Detect which cell encompasses the target text, then output its (x, y) center coordinate. 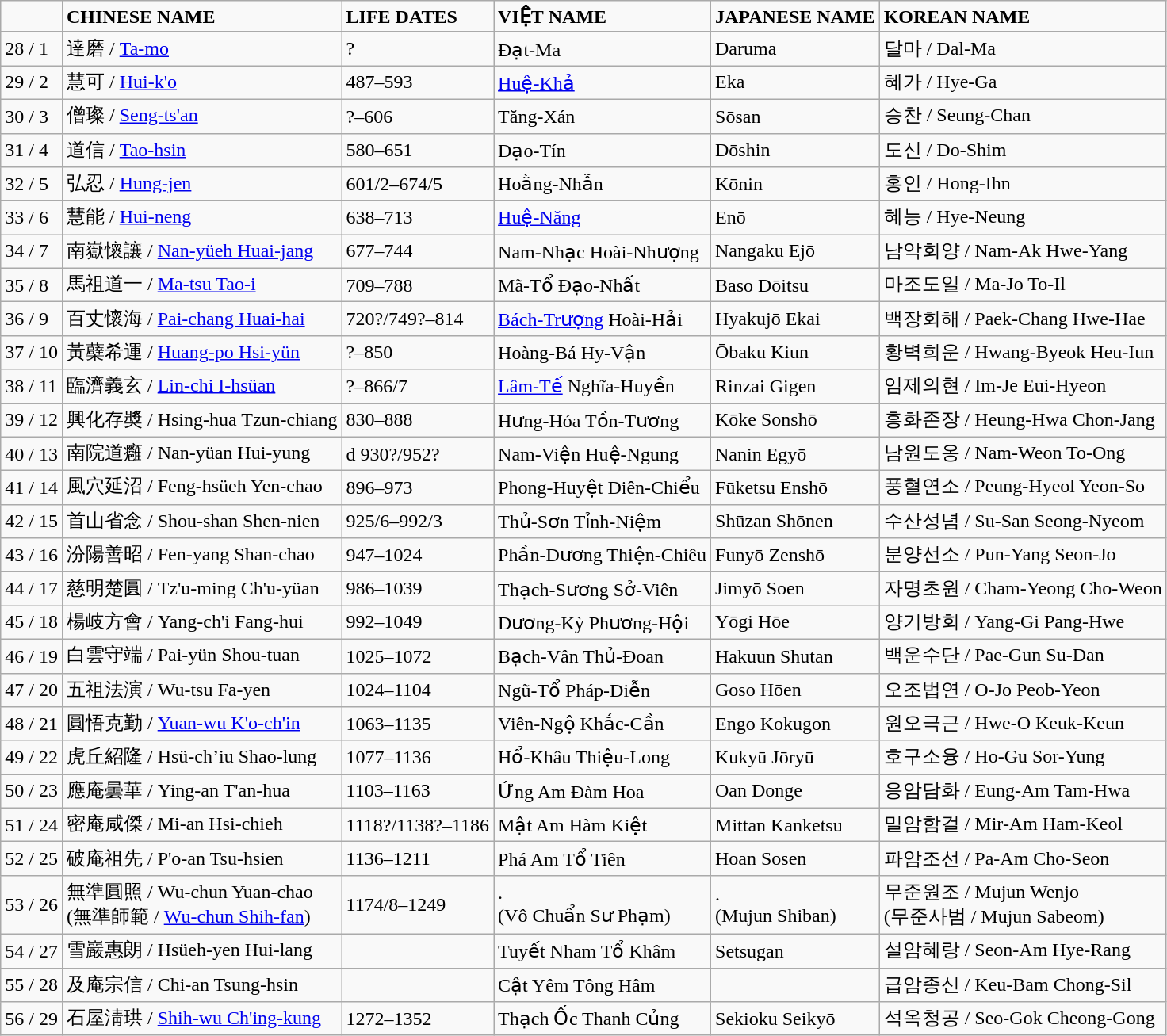
?–866/7 (417, 387)
Fūketsu Enshō (796, 488)
응암담화 / Eung-Am Tam-Hwa (1023, 791)
達磨 / Ta-mo (201, 49)
Dương-Kỳ Phương-Hội (603, 623)
密庵咸傑 / Mi-an Hsi-chieh (201, 824)
Tuyết Nham Tổ Khâm (603, 951)
수산성념 / Su-San Seong-Nyeom (1023, 522)
Đạt-Ma (603, 49)
29 / 2 (32, 82)
947–1024 (417, 555)
Nanin Egyō (796, 453)
승찬 / Seung-Chan (1023, 116)
임제의현 / Im-Je Eui-Hyeon (1023, 387)
Nam-Nhạc Hoài-Nhượng (603, 252)
及庵宗信 / Chi-an Tsung-hsin (201, 984)
580–651 (417, 151)
Rinzai Gigen (796, 387)
오조법연 / O-Jo Peob-Yeon (1023, 690)
雪巖惠朗 / Hsüeh-yen Hui-lang (201, 951)
1024–1104 (417, 690)
Phá Am Tổ Tiên (603, 859)
830–888 (417, 420)
Thạch-Sương Sở-Viên (603, 588)
Kukyū Jōryū (796, 758)
圓悟克勤 / Yuan-wu K'o-ch'in (201, 724)
.(Mujun Shiban) (796, 904)
Phong-Huyệt Diên-Chiểu (603, 488)
Phần-Dương Thiện-Chiêu (603, 555)
Sekioku Seikyō (796, 1019)
도신 / Do-Shim (1023, 151)
Hoằng-Nhẫn (603, 184)
Hoàng-Bá Hy-Vận (603, 352)
급암종신 / Keu-Bam Chong-Sil (1023, 984)
Mittan Kanketsu (796, 824)
Đạo-Tín (603, 151)
52 / 25 (32, 859)
南院道癰 / Nan-yüan Hui-yung (201, 453)
Enō (796, 217)
黃蘗希運 / Huang-po Hsi-yün (201, 352)
Nam-Viện Huệ-Ngung (603, 453)
36 / 9 (32, 319)
Cật Yêm Tông Hâm (603, 984)
Hổ-Khâu Thiệu-Long (603, 758)
601/2–674/5 (417, 184)
1272–1352 (417, 1019)
?–850 (417, 352)
Setsugan (796, 951)
55 / 28 (32, 984)
1077–1136 (417, 758)
986–1039 (417, 588)
33 / 6 (32, 217)
Huệ-Khả (603, 82)
Ngũ-Tổ Pháp-Diễn (603, 690)
d 930?/952? (417, 453)
638–713 (417, 217)
? (417, 49)
석옥청공 / Seo-Gok Cheong-Gong (1023, 1019)
Bách-Trượng Hoài-Hải (603, 319)
밀암함걸 / Mir-Am Ham-Keol (1023, 824)
汾陽善昭 / Fen-yang Shan-chao (201, 555)
Oan Donge (796, 791)
709–788 (417, 285)
1118?/1138?–1186 (417, 824)
Thạch Ốc Thanh Củng (603, 1019)
Baso Dōitsu (796, 285)
Nangaku Ejō (796, 252)
Lâm-Tế Nghĩa-Huyền (603, 387)
慧能 / Hui-neng (201, 217)
달마 / Dal-Ma (1023, 49)
無準圓照 / Wu-chun Yuan-chao(無準師範 / Wu-chun Shih-fan) (201, 904)
CHINESE NAME (201, 17)
.(Vô Chuẩn Sư Phạm) (603, 904)
분양선소 / Pun-Yang Seon-Jo (1023, 555)
풍혈연소 / Peung-Hyeol Yeon-So (1023, 488)
Ōbaku Kiun (796, 352)
31 / 4 (32, 151)
破庵祖先 / P'o-an Tsu-hsien (201, 859)
47 / 20 (32, 690)
42 / 15 (32, 522)
50 / 23 (32, 791)
僧璨 / Seng-ts'an (201, 116)
Kōke Sonshō (796, 420)
1136–1211 (417, 859)
虎丘紹隆 / Hsü-ch’iu Shao-lung (201, 758)
石屋淸珙 / Shih-wu Ch'ing-kung (201, 1019)
40 / 13 (32, 453)
양기방회 / Yang-Gi Pang-Hwe (1023, 623)
원오극근 / Hwe-O Keuk-Keun (1023, 724)
43 / 16 (32, 555)
홍인 / Hong-Ihn (1023, 184)
32 / 5 (32, 184)
487–593 (417, 82)
호구소융 / Ho-Gu Sor-Yung (1023, 758)
Hakuun Shutan (796, 656)
백장회해 / Paek-Chang Hwe-Hae (1023, 319)
백운수단 / Pae-Gun Su-Dan (1023, 656)
남원도옹 / Nam-Weon To-Ong (1023, 453)
흥화존장 / Heung-Hwa Chon-Jang (1023, 420)
677–744 (417, 252)
Ứng Am Đàm Hoa (603, 791)
南嶽懷讓 / Nan-yüeh Huai-jang (201, 252)
Dōshin (796, 151)
720?/749?–814 (417, 319)
41 / 14 (32, 488)
무준원조 / Mujun Wenjo(무준사범 / Mujun Sabeom) (1023, 904)
Huệ-Năng (603, 217)
VIỆT NAME (603, 17)
혜능 / Hye-Neung (1023, 217)
Funyō Zenshō (796, 555)
38 / 11 (32, 387)
弘忍 / Hung-jen (201, 184)
37 / 10 (32, 352)
992–1049 (417, 623)
30 / 3 (32, 116)
Sōsan (796, 116)
首山省念 / Shou-shan Shen-nien (201, 522)
28 / 1 (32, 49)
Kōnin (796, 184)
48 / 21 (32, 724)
46 / 19 (32, 656)
楊岐方會 / Yang-ch'i Fang-hui (201, 623)
1103–1163 (417, 791)
896–973 (417, 488)
Mã-Tổ Đạo-Nhất (603, 285)
Mật Am Hàm Kiệt (603, 824)
925/6–992/3 (417, 522)
應庵曇華 / Ying-an T'an-hua (201, 791)
五祖法演 / Wu-tsu Fa-yen (201, 690)
Hưng-Hóa Tồn-Tương (603, 420)
Jimyō Soen (796, 588)
Thủ-Sơn Tỉnh-Niệm (603, 522)
자명초원 / Cham-Yeong Cho-Weon (1023, 588)
風穴延沼 / Feng-hsüeh Yen-chao (201, 488)
Tăng-Xán (603, 116)
51 / 24 (32, 824)
Engo Kokugon (796, 724)
39 / 12 (32, 420)
34 / 7 (32, 252)
Hyakujō Ekai (796, 319)
1174/8–1249 (417, 904)
파암조선 / Pa-Am Cho-Seon (1023, 859)
Viên-Ngộ Khắc-Cần (603, 724)
35 / 8 (32, 285)
Bạch-Vân Thủ-Đoan (603, 656)
Yōgi Hōe (796, 623)
Daruma (796, 49)
1063–1135 (417, 724)
馬祖道一 / Ma-tsu Tao-i (201, 285)
興化存奬 / Hsing-hua Tzun-chiang (201, 420)
설암혜랑 / Seon-Am Hye-Rang (1023, 951)
45 / 18 (32, 623)
?–606 (417, 116)
Eka (796, 82)
臨濟義玄 / Lin-chi I-hsüan (201, 387)
KOREAN NAME (1023, 17)
44 / 17 (32, 588)
1025–1072 (417, 656)
56 / 29 (32, 1019)
慈明楚圓 / Tz'u-ming Ch'u-yüan (201, 588)
마조도일 / Ma-Jo To-Il (1023, 285)
百丈懷海 / Pai-chang Huai-hai (201, 319)
혜가 / Hye-Ga (1023, 82)
황벽희운 / Hwang-Byeok Heu-Iun (1023, 352)
LIFE DATES (417, 17)
남악회양 / Nam-Ak Hwe-Yang (1023, 252)
54 / 27 (32, 951)
Goso Hōen (796, 690)
Shūzan Shōnen (796, 522)
Hoan Sosen (796, 859)
道信 / Tao-hsin (201, 151)
慧可 / Hui-k'o (201, 82)
53 / 26 (32, 904)
49 / 22 (32, 758)
JAPANESE NAME (796, 17)
白雲守端 / Pai-yün Shou-tuan (201, 656)
